Extract the [x, y] coordinate from the center of the cell holding the provided text.  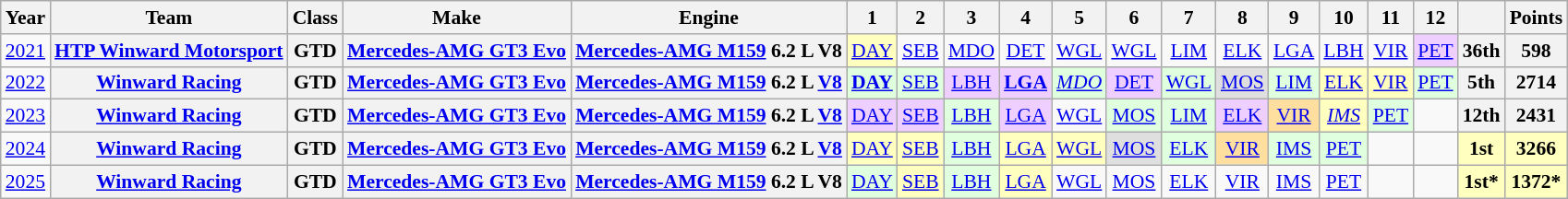
HTP Winward Motorsport [169, 51]
10 [1343, 18]
2 [921, 18]
3 [971, 18]
2022 [26, 83]
5 [1079, 18]
1 [872, 18]
2021 [26, 51]
12 [1435, 18]
Make [456, 18]
7 [1189, 18]
Engine [709, 18]
1372* [1537, 181]
4 [1025, 18]
2714 [1537, 83]
6 [1134, 18]
36th [1481, 51]
8 [1243, 18]
2025 [26, 181]
5th [1481, 83]
1st [1481, 149]
2024 [26, 149]
Year [26, 18]
2431 [1537, 116]
2023 [26, 116]
Team [169, 18]
12th [1481, 116]
3266 [1537, 149]
Class [316, 18]
1st* [1481, 181]
Points [1537, 18]
9 [1294, 18]
11 [1391, 18]
598 [1537, 51]
